Detect which cell encompasses the target text, then output its (x, y) center coordinate. 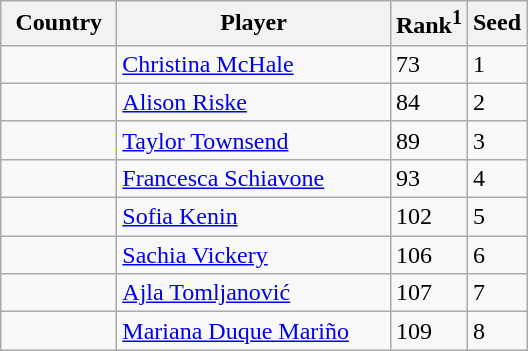
102 (428, 217)
Sofia Kenin (254, 217)
89 (428, 140)
7 (496, 293)
5 (496, 217)
2 (496, 102)
Christina McHale (254, 64)
Player (254, 24)
Seed (496, 24)
Ajla Tomljanović (254, 293)
Rank1 (428, 24)
Country (59, 24)
73 (428, 64)
109 (428, 331)
3 (496, 140)
Mariana Duque Mariño (254, 331)
4 (496, 178)
Francesca Schiavone (254, 178)
106 (428, 255)
6 (496, 255)
8 (496, 331)
Sachia Vickery (254, 255)
1 (496, 64)
84 (428, 102)
93 (428, 178)
107 (428, 293)
Taylor Townsend (254, 140)
Alison Riske (254, 102)
